For the text-containing cell, return its midpoint in (X, Y) coordinate format. 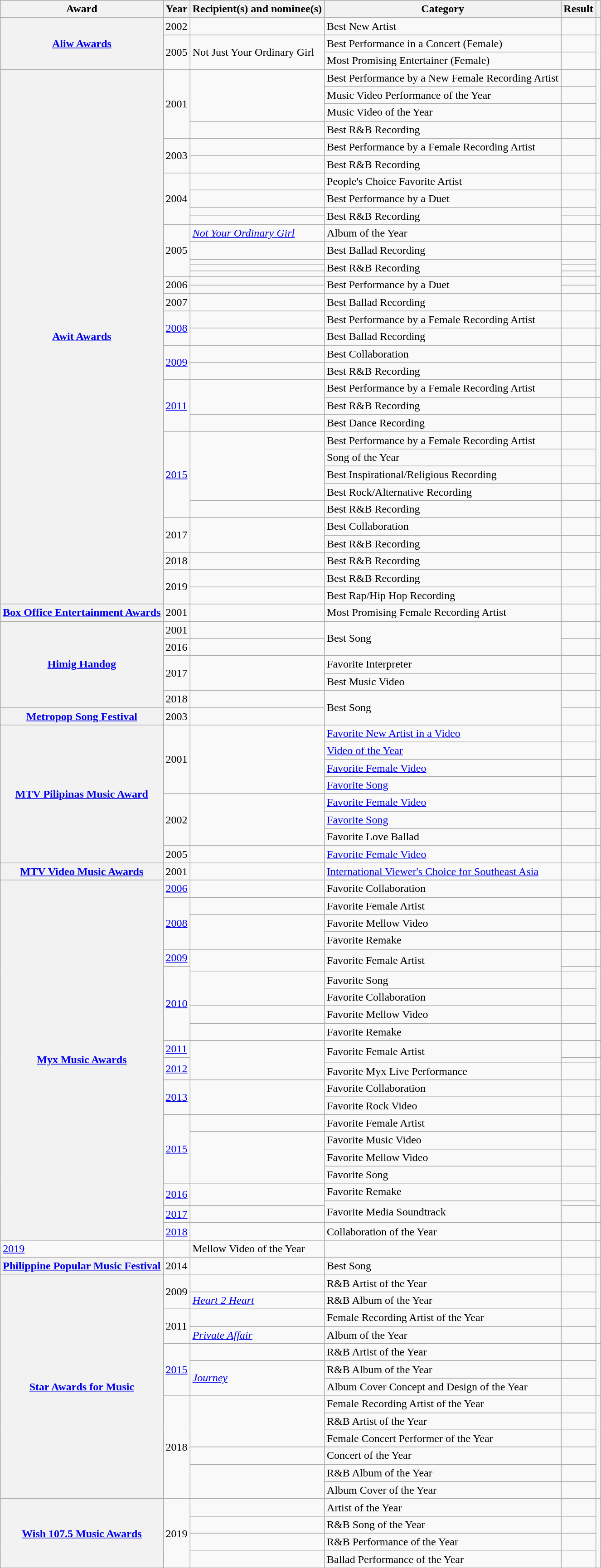
Favorite Interpreter (443, 664)
Not Just Your Ordinary Girl (257, 52)
International Viewer's Choice for Southeast Asia (443, 871)
Philippine Popular Music Festival (82, 1266)
Heart 2 Heart (257, 1301)
Journey (257, 1378)
Most Promising Female Recording Artist (443, 613)
Artist of the Year (443, 1507)
MTV Video Music Awards (82, 871)
Female Concert Performer of the Year (443, 1438)
Awit Awards (82, 337)
2007 (177, 302)
MTV Pilipinas Music Award (82, 794)
Best Performance by a New Female Recording Artist (443, 78)
Album Cover of the Year (443, 1490)
Best Performance in a Concert (Female) (443, 44)
Favorite Myx Live Performance (443, 1071)
R&B Performance of the Year (443, 1542)
Box Office Entertainment Awards (82, 613)
Result (578, 9)
Collaboration of the Year (443, 1231)
People's Choice Favorite Artist (443, 181)
Ballad Performance of the Year (443, 1559)
Best Music Video (443, 682)
Most Promising Entertainer (Female) (443, 61)
Star Awards for Music (82, 1387)
Mellow Video of the Year (257, 1249)
Best Rap/Hip Hop Recording (443, 595)
Year (177, 9)
Favorite Music Video (443, 1140)
Category (443, 9)
2014 (177, 1266)
Best Inspirational/Religious Recording (443, 474)
Favorite New Artist in a Video (443, 733)
Favorite Love Ballad (443, 837)
Music Video Performance of the Year (443, 95)
Private Affair (257, 1335)
Best Rock/Alternative Recording (443, 492)
Favorite Media Soundtrack (443, 1212)
2012 (177, 1069)
2013 (177, 1097)
Music Video of the Year (443, 112)
Metropop Song Festival (82, 716)
Aliw Awards (82, 44)
Himig Handog (82, 664)
Concert of the Year (443, 1456)
2004 (177, 198)
Album Cover Concept and Design of the Year (443, 1387)
Favorite Rock Video (443, 1106)
Video of the Year (443, 750)
Recipient(s) and nominee(s) (257, 9)
Song of the Year (443, 457)
Best New Artist (443, 26)
R&B Song of the Year (443, 1524)
Best Dance Recording (443, 423)
Myx Music Awards (82, 1060)
Not Your Ordinary Girl (257, 233)
Award (82, 9)
2010 (177, 1003)
Wish 107.5 Music Awards (82, 1533)
